Locate the cell with the specified text and output its (X, Y) center coordinate. 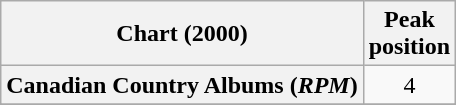
Peak position (409, 34)
4 (409, 85)
Canadian Country Albums (RPM) (182, 85)
Chart (2000) (182, 34)
